For the text-containing cell, return its midpoint in (x, y) coordinate format. 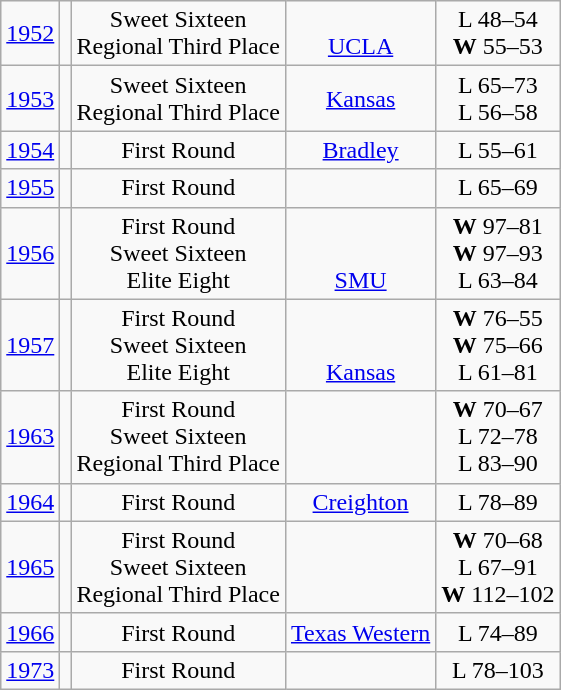
1955 (30, 188)
L 55–61 (498, 150)
1954 (30, 150)
1965 (30, 567)
Bradley (360, 150)
1953 (30, 98)
L 48–54W 55–53 (498, 34)
W 70–68L 67–91W 112–102 (498, 567)
L 74–89 (498, 632)
L 65–69 (498, 188)
W 97–81W 97–93L 63–84 (498, 253)
Creighton (360, 502)
SMU (360, 253)
1957 (30, 345)
L 78–89 (498, 502)
1956 (30, 253)
L 65–73L 56–58 (498, 98)
1963 (30, 437)
W 76–55W 75–66L 61–81 (498, 345)
1952 (30, 34)
1964 (30, 502)
1973 (30, 670)
W 70–67L 72–78L 83–90 (498, 437)
L 78–103 (498, 670)
1966 (30, 632)
Texas Western (360, 632)
UCLA (360, 34)
